Locate the cell with the specified text and output its (X, Y) center coordinate. 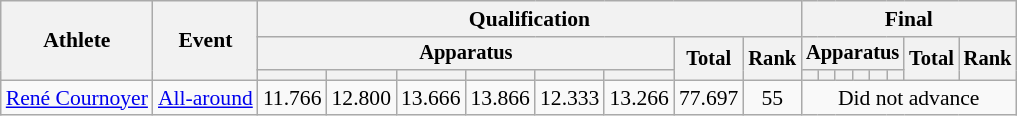
12.333 (570, 98)
55 (772, 98)
Event (206, 40)
René Cournoyer (77, 98)
All-around (206, 98)
13.866 (500, 98)
11.766 (292, 98)
77.697 (708, 98)
Athlete (77, 40)
12.800 (362, 98)
13.266 (638, 98)
Did not advance (908, 98)
13.666 (430, 98)
Qualification (530, 19)
Final (908, 19)
